Capture the cell that displays the provided text and extract its (x, y) central coordinate. 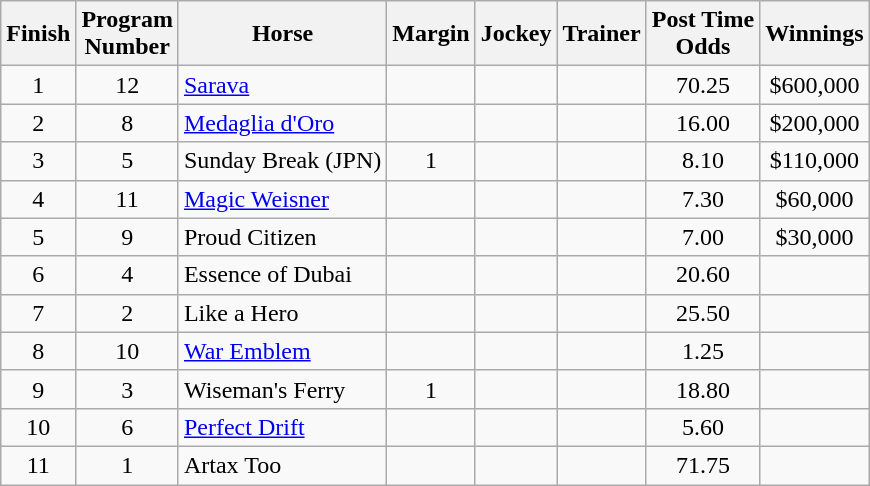
25.50 (703, 313)
20.60 (703, 275)
$30,000 (814, 237)
Jockey (516, 34)
Margin (431, 34)
$60,000 (814, 199)
1.25 (703, 351)
Magic Weisner (282, 199)
8.10 (703, 161)
Sarava (282, 85)
12 (128, 85)
Wiseman's Ferry (282, 389)
7.30 (703, 199)
7 (38, 313)
Essence of Dubai (282, 275)
16.00 (703, 123)
Perfect Drift (282, 427)
Proud Citizen (282, 237)
$600,000 (814, 85)
War Emblem (282, 351)
$110,000 (814, 161)
Artax Too (282, 465)
70.25 (703, 85)
Medaglia d'Oro (282, 123)
Horse (282, 34)
Winnings (814, 34)
7.00 (703, 237)
Post TimeOdds (703, 34)
Like a Hero (282, 313)
ProgramNumber (128, 34)
Trainer (602, 34)
5.60 (703, 427)
Finish (38, 34)
Sunday Break (JPN) (282, 161)
$200,000 (814, 123)
71.75 (703, 465)
18.80 (703, 389)
